Pinpoint the cell where the given text exists, returning its [x, y] midpoint coordinate. 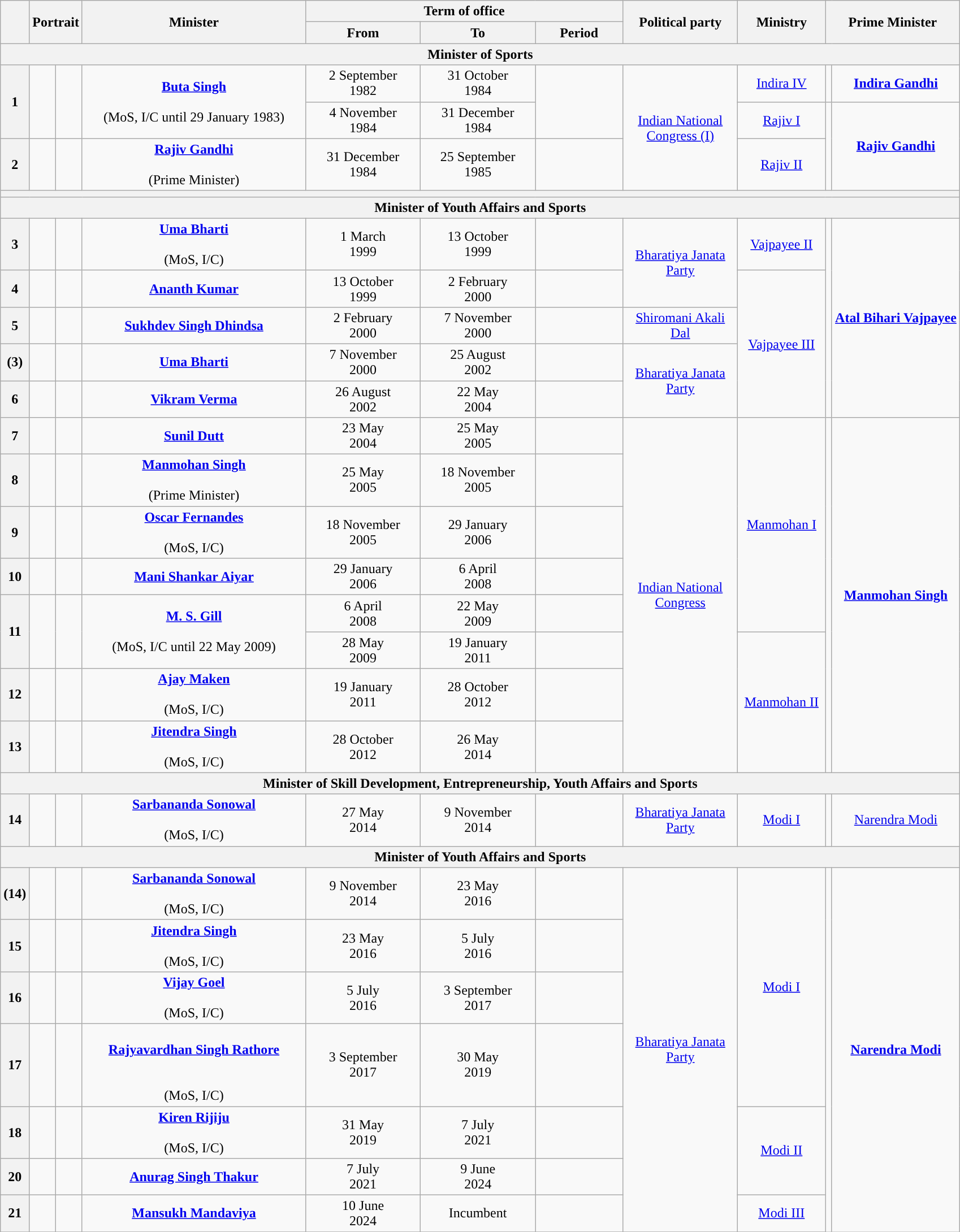
26 May2014 [478, 747]
1 [15, 102]
Indian National Congress (I) [681, 128]
From [363, 33]
1 March1999 [363, 244]
26 August2002 [363, 399]
Manmohan I [781, 524]
(14) [15, 893]
2 September1982 [363, 84]
Uma Bharti(MoS, I/C) [193, 244]
21 [15, 1214]
M. S. Gill(MoS, I/C until 22 May 2009) [193, 632]
Indira IV [781, 84]
4 [15, 288]
20 [15, 1177]
5 [15, 326]
Minister [193, 22]
3 [15, 244]
Manmohan Singh [896, 595]
7 [15, 436]
Modi III [781, 1214]
Rajiv II [781, 164]
Sunil Dutt [193, 436]
Period [579, 33]
Mansukh Mandaviya [193, 1214]
10 [15, 576]
6 [15, 399]
10 June2024 [363, 1214]
Rajiv Gandhi [896, 146]
Anurag Singh Thakur [193, 1177]
25 September1985 [478, 164]
To [478, 33]
Vajpayee II [781, 244]
Buta Singh(MoS, I/C until 29 January 1983) [193, 102]
Manmohan Singh(Prime Minister) [193, 480]
18 [15, 1133]
28 May2009 [363, 650]
16 [15, 997]
8 [15, 480]
Shiromani Akali Dal [681, 326]
Minister of Skill Development, Entrepreneurship, Youth Affairs and Sports [481, 783]
Rajiv Gandhi(Prime Minister) [193, 164]
Modi II [781, 1151]
Portrait [56, 22]
25 August2002 [478, 362]
Minister of Sports [481, 54]
Incumbent [478, 1214]
11 [15, 632]
Rajiv I [781, 120]
Vajpayee III [781, 344]
Atal Bihari Vajpayee [896, 318]
15 [15, 945]
Kiren Rijiju(MoS, I/C) [193, 1133]
12 [15, 695]
9 June2024 [478, 1177]
14 [15, 820]
Rajyavardhan Singh Rathore(MoS, I/C) [193, 1065]
22 May2009 [478, 614]
Sukhdev Singh Dhindsa [193, 326]
9 [15, 532]
Uma Bharti [193, 362]
Manmohan II [781, 702]
Indira Gandhi [896, 84]
Ajay Maken(MoS, I/C) [193, 695]
Prime Minister [893, 22]
31 May2019 [363, 1133]
31 October1984 [478, 84]
Mani Shankar Aiyar [193, 576]
Oscar Fernandes(MoS, I/C) [193, 532]
Vikram Verma [193, 399]
Term of office [465, 11]
22 May2004 [478, 399]
23 May2004 [363, 436]
Political party [681, 22]
(3) [15, 362]
Vijay Goel(MoS, I/C) [193, 997]
Ananth Kumar [193, 288]
27 May2014 [363, 820]
4 November1984 [363, 120]
2 [15, 164]
Ministry [781, 22]
17 [15, 1065]
Indian National Congress [681, 595]
13 [15, 747]
30 May2019 [478, 1065]
